Detect which cell encompasses the target text, then output its [x, y] center coordinate. 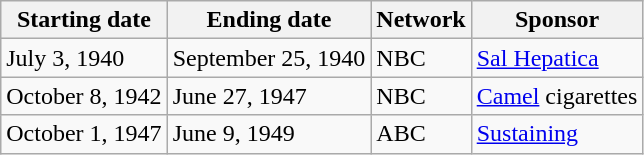
ABC [421, 134]
Sponsor [557, 20]
Sustaining [557, 134]
June 9, 1949 [269, 134]
October 8, 1942 [84, 96]
September 25, 1940 [269, 58]
Sal Hepatica [557, 58]
July 3, 1940 [84, 58]
October 1, 1947 [84, 134]
June 27, 1947 [269, 96]
Ending date [269, 20]
Network [421, 20]
Camel cigarettes [557, 96]
Starting date [84, 20]
